Detect which cell encompasses the target text, then output its (X, Y) center coordinate. 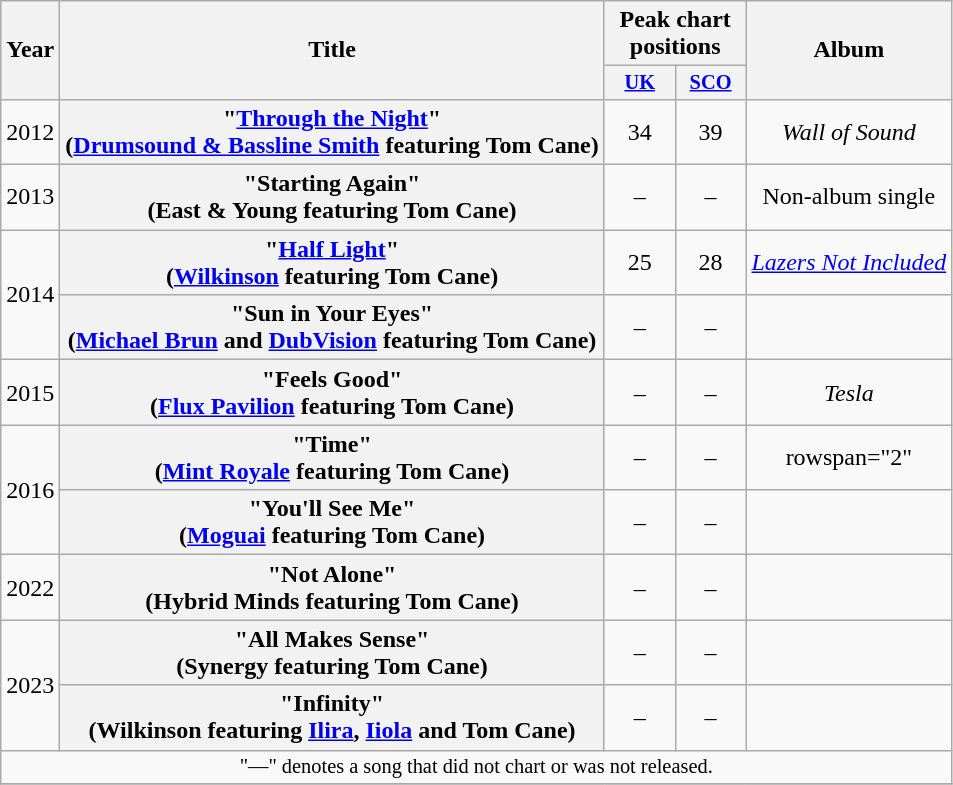
2015 (30, 392)
Title (332, 50)
"Through the Night"(Drumsound & Bassline Smith featuring Tom Cane) (332, 132)
"Sun in Your Eyes"(Michael Brun and DubVision featuring Tom Cane) (332, 328)
"All Makes Sense"(Synergy featuring Tom Cane) (332, 652)
"—" denotes a song that did not chart or was not released. (476, 767)
28 (710, 262)
"Half Light"(Wilkinson featuring Tom Cane) (332, 262)
"Starting Again"(East & Young featuring Tom Cane) (332, 198)
"You'll See Me"(Moguai featuring Tom Cane) (332, 522)
Tesla (849, 392)
"Not Alone"(Hybrid Minds featuring Tom Cane) (332, 588)
2022 (30, 588)
34 (640, 132)
Peak chart positions (675, 34)
rowspan="2" (849, 458)
25 (640, 262)
2012 (30, 132)
2013 (30, 198)
"Time"(Mint Royale featuring Tom Cane) (332, 458)
Year (30, 50)
Non-album single (849, 198)
"Infinity" (Wilkinson featuring Ilira, Iiola and Tom Cane) (332, 718)
39 (710, 132)
UK (640, 83)
Wall of Sound (849, 132)
Lazers Not Included (849, 262)
"Feels Good"(Flux Pavilion featuring Tom Cane) (332, 392)
2014 (30, 295)
Album (849, 50)
2023 (30, 685)
2016 (30, 490)
SCO (710, 83)
